From the cell containing the given text, extract its center point as (x, y) coordinate. 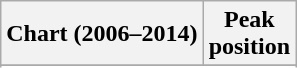
Chart (2006–2014) (102, 34)
Peakposition (249, 34)
